For the text-containing cell, return its midpoint in (X, Y) coordinate format. 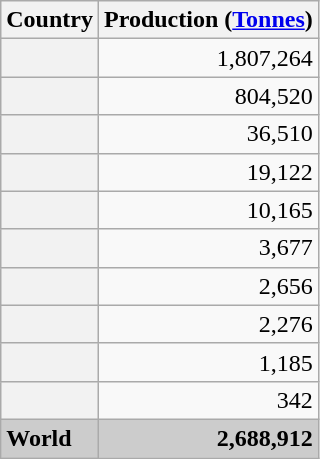
342 (208, 400)
804,520 (208, 96)
Production (Tonnes) (208, 20)
World (50, 438)
2,688,912 (208, 438)
Country (50, 20)
1,185 (208, 362)
36,510 (208, 134)
2,656 (208, 286)
19,122 (208, 172)
10,165 (208, 210)
3,677 (208, 248)
1,807,264 (208, 58)
2,276 (208, 324)
